Output the [X, Y] coordinate of the center of the cell containing the given text.  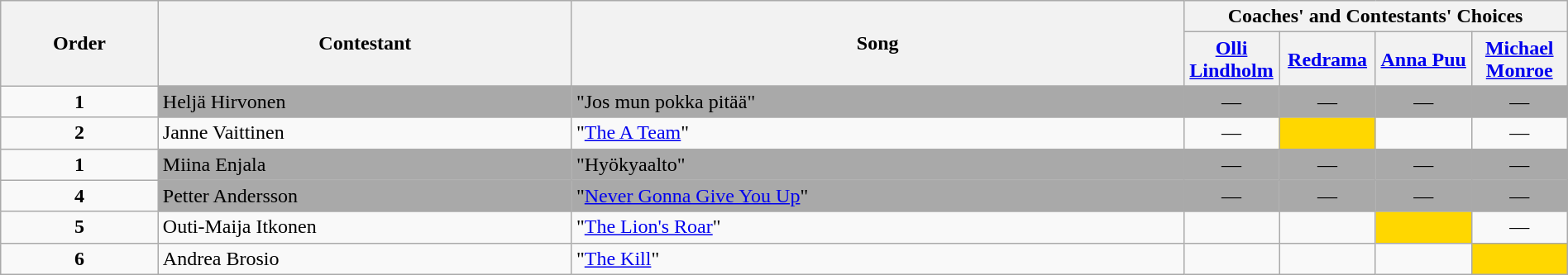
"Hyökyaalto" [877, 164]
Michael Monroe [1519, 59]
"The Kill" [877, 258]
Redrama [1327, 59]
"Never Gonna Give You Up" [877, 196]
6 [79, 258]
Heljä Hirvonen [365, 102]
Outi-Maija Itkonen [365, 227]
Coaches' and Contestants' Choices [1375, 17]
Order [79, 43]
"The Lion's Roar" [877, 227]
Olli Lindholm [1231, 59]
Miina Enjala [365, 164]
Andrea Brosio [365, 258]
Contestant [365, 43]
4 [79, 196]
Janne Vaittinen [365, 133]
2 [79, 133]
Anna Puu [1423, 59]
5 [79, 227]
Petter Andersson [365, 196]
"Jos mun pokka pitää" [877, 102]
"The A Team" [877, 133]
Song [877, 43]
